Search for the cell housing the specified text and yield its [X, Y] center coordinate. 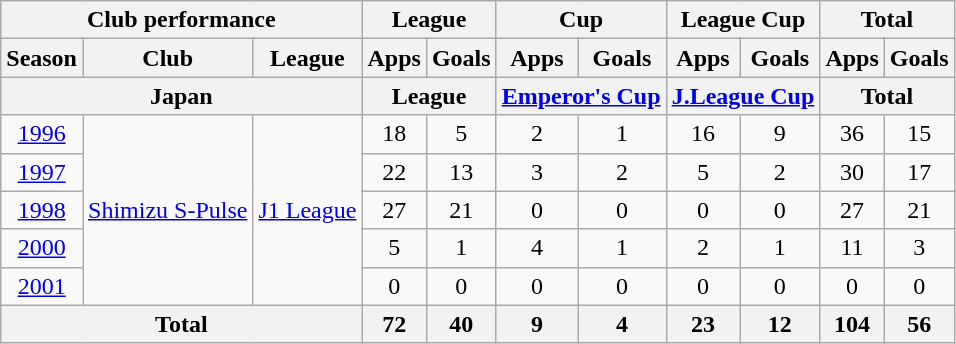
36 [852, 134]
J1 League [308, 210]
11 [852, 248]
22 [394, 172]
40 [461, 324]
Shimizu S-Pulse [167, 210]
2000 [42, 248]
Club [167, 58]
16 [703, 134]
1997 [42, 172]
Japan [182, 96]
12 [780, 324]
Cup [581, 20]
72 [394, 324]
13 [461, 172]
League Cup [743, 20]
Emperor's Cup [581, 96]
Club performance [182, 20]
18 [394, 134]
15 [919, 134]
1996 [42, 134]
J.League Cup [743, 96]
30 [852, 172]
56 [919, 324]
1998 [42, 210]
23 [703, 324]
17 [919, 172]
104 [852, 324]
Season [42, 58]
2001 [42, 286]
